Identify which cell holds the provided text, then report its (X, Y) central coordinate. 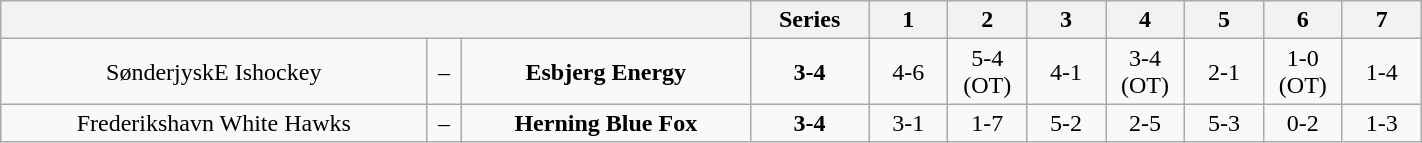
4-6 (908, 72)
1 (908, 20)
Series (809, 20)
5-3 (1224, 123)
1-4 (1382, 72)
2 (988, 20)
5-4 (OT) (988, 72)
7 (1382, 20)
4 (1146, 20)
3-4 (OT) (1146, 72)
2-5 (1146, 123)
5-2 (1066, 123)
2-1 (1224, 72)
Frederikshavn White Hawks (214, 123)
1-0 (OT) (1302, 72)
6 (1302, 20)
5 (1224, 20)
Esbjerg Energy (606, 72)
0-2 (1302, 123)
3-1 (908, 123)
4-1 (1066, 72)
SønderjyskE Ishockey (214, 72)
3 (1066, 20)
1-7 (988, 123)
Herning Blue Fox (606, 123)
1-3 (1382, 123)
